For the text-containing cell, return its midpoint in [x, y] coordinate format. 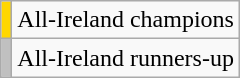
All-Ireland champions [126, 20]
All-Ireland runners-up [126, 58]
